Return [x, y] of the center of cell containing provided text 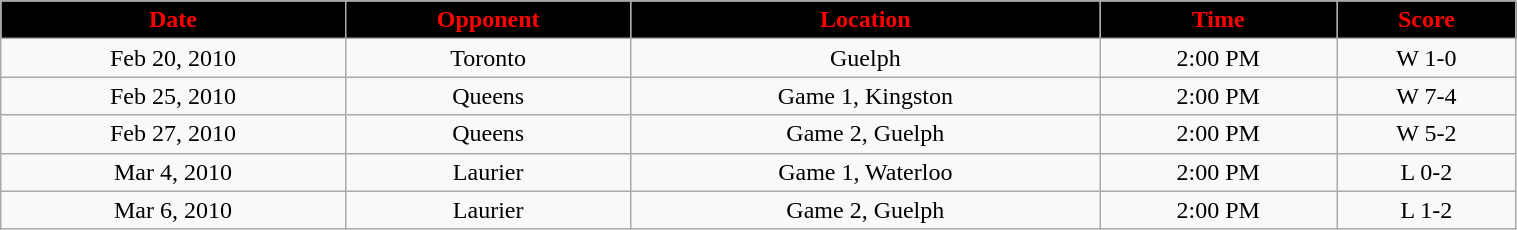
Game 1, Kingston [865, 96]
Feb 20, 2010 [173, 58]
W 1-0 [1426, 58]
Time [1218, 20]
Feb 25, 2010 [173, 96]
Feb 27, 2010 [173, 134]
Score [1426, 20]
Location [865, 20]
Mar 6, 2010 [173, 210]
Date [173, 20]
L 1-2 [1426, 210]
W 5-2 [1426, 134]
Mar 4, 2010 [173, 172]
W 7-4 [1426, 96]
Guelph [865, 58]
Game 1, Waterloo [865, 172]
L 0-2 [1426, 172]
Opponent [488, 20]
Toronto [488, 58]
